Provide the (x, y) coordinate of the cell's center where the given text is located.  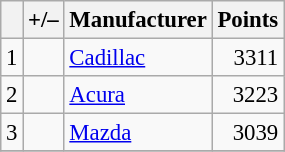
3039 (248, 133)
Mazda (138, 133)
Acura (138, 95)
Manufacturer (138, 20)
1 (12, 58)
Points (248, 20)
+/– (44, 20)
3223 (248, 95)
3311 (248, 58)
3 (12, 133)
2 (12, 95)
Cadillac (138, 58)
